Return (X, Y) of the center of cell containing provided text 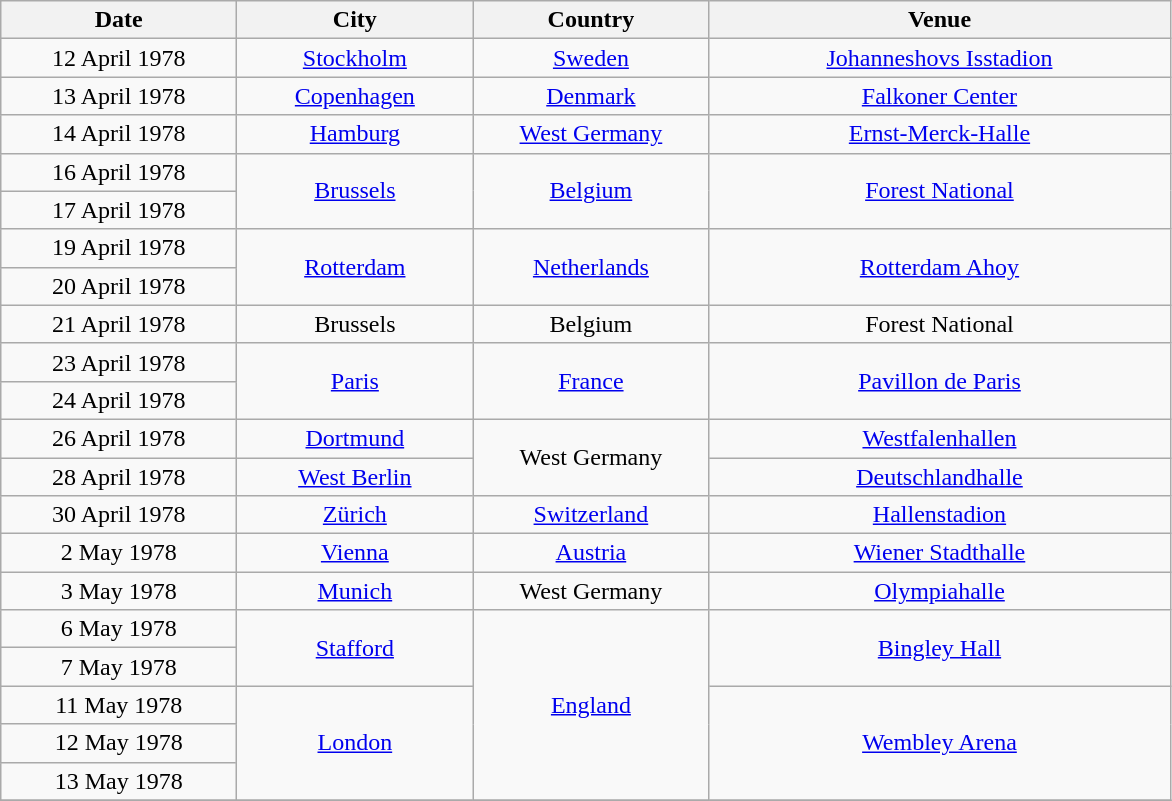
Rotterdam (355, 267)
11 May 1978 (119, 705)
Denmark (591, 96)
Hamburg (355, 134)
City (355, 20)
6 May 1978 (119, 629)
London (355, 743)
Zürich (355, 515)
Stafford (355, 648)
Bingley Hall (940, 648)
Country (591, 20)
Copenhagen (355, 96)
12 April 1978 (119, 58)
13 April 1978 (119, 96)
14 April 1978 (119, 134)
12 May 1978 (119, 743)
Westfalenhallen (940, 438)
France (591, 381)
Date (119, 20)
13 May 1978 (119, 781)
Austria (591, 553)
17 April 1978 (119, 210)
England (591, 705)
West Berlin (355, 477)
Rotterdam Ahoy (940, 267)
Hallenstadion (940, 515)
23 April 1978 (119, 362)
Munich (355, 591)
Pavillon de Paris (940, 381)
Ernst-Merck-Halle (940, 134)
Johanneshovs Isstadion (940, 58)
Falkoner Center (940, 96)
Stockholm (355, 58)
Wiener Stadthalle (940, 553)
Vienna (355, 553)
Paris (355, 381)
Netherlands (591, 267)
3 May 1978 (119, 591)
Dortmund (355, 438)
20 April 1978 (119, 286)
30 April 1978 (119, 515)
28 April 1978 (119, 477)
2 May 1978 (119, 553)
26 April 1978 (119, 438)
Sweden (591, 58)
Deutschlandhalle (940, 477)
21 April 1978 (119, 324)
Olympiahalle (940, 591)
19 April 1978 (119, 248)
Venue (940, 20)
16 April 1978 (119, 172)
7 May 1978 (119, 667)
Wembley Arena (940, 743)
24 April 1978 (119, 400)
Switzerland (591, 515)
